Pinpoint the cell where the given text exists, returning its (x, y) midpoint coordinate. 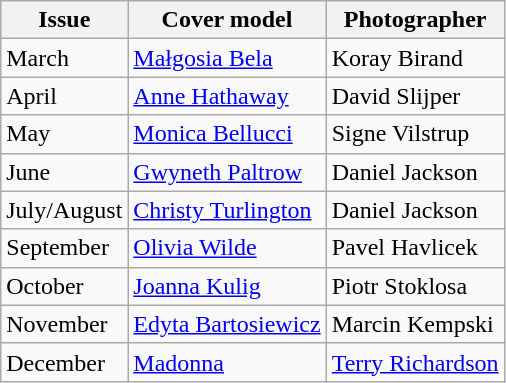
Photographer (415, 20)
April (64, 96)
December (64, 362)
Anne Hathaway (227, 96)
Pavel Havlicek (415, 248)
Christy Turlington (227, 210)
Joanna Kulig (227, 286)
Signe Vilstrup (415, 134)
Issue (64, 20)
September (64, 248)
Edyta Bartosiewicz (227, 324)
Gwyneth Paltrow (227, 172)
Małgosia Bela (227, 58)
Monica Bellucci (227, 134)
Cover model (227, 20)
David Slijper (415, 96)
March (64, 58)
May (64, 134)
Terry Richardson (415, 362)
October (64, 286)
Koray Birand (415, 58)
July/August (64, 210)
Marcin Kempski (415, 324)
Piotr Stoklosa (415, 286)
Olivia Wilde (227, 248)
Madonna (227, 362)
June (64, 172)
November (64, 324)
